Extract the (X, Y) coordinate from the center of the cell holding the provided text.  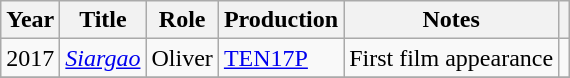
Role (182, 20)
TEN17P (280, 58)
First film appearance (452, 58)
Title (103, 20)
Notes (452, 20)
Production (280, 20)
Year (30, 20)
2017 (30, 58)
Siargao (103, 58)
Oliver (182, 58)
